Capture the cell that displays the provided text and extract its (x, y) central coordinate. 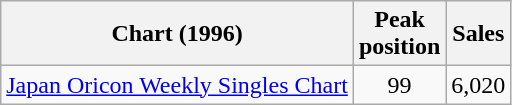
6,020 (478, 85)
Peakposition (399, 34)
Sales (478, 34)
Japan Oricon Weekly Singles Chart (178, 85)
99 (399, 85)
Chart (1996) (178, 34)
